Identify which cell holds the provided text, then report its (x, y) central coordinate. 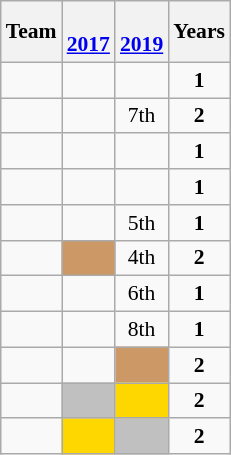
5th (142, 223)
2017 (88, 32)
2019 (142, 32)
Years (199, 32)
7th (142, 116)
8th (142, 330)
6th (142, 294)
4th (142, 258)
Team (32, 32)
